Search for the cell housing the specified text and yield its [X, Y] center coordinate. 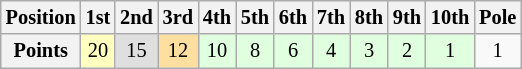
6 [293, 51]
9th [407, 17]
4 [331, 51]
15 [136, 51]
7th [331, 17]
Points [41, 51]
6th [293, 17]
10 [217, 51]
3rd [178, 17]
3 [369, 51]
2nd [136, 17]
10th [450, 17]
8 [255, 51]
5th [255, 17]
20 [98, 51]
Position [41, 17]
12 [178, 51]
Pole [498, 17]
2 [407, 51]
8th [369, 17]
1st [98, 17]
4th [217, 17]
